Capture the cell that displays the provided text and extract its [x, y] central coordinate. 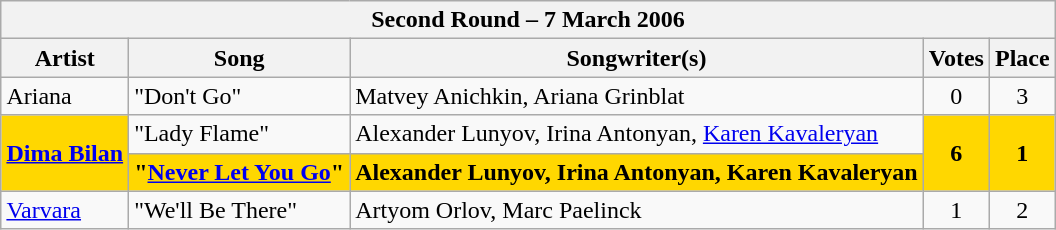
Songwriter(s) [637, 58]
Matvey Anichkin, Ariana Grinblat [637, 96]
Votes [956, 58]
"Never Let You Go" [240, 172]
Artyom Orlov, Marc Paelinck [637, 210]
Ariana [65, 96]
"Don't Go" [240, 96]
2 [1022, 210]
Second Round – 7 March 2006 [528, 20]
0 [956, 96]
6 [956, 153]
Varvara [65, 210]
Place [1022, 58]
Dima Bilan [65, 153]
Artist [65, 58]
3 [1022, 96]
"Lady Flame" [240, 134]
"We'll Be There" [240, 210]
Song [240, 58]
